Scan for the cell matching the given text and deliver its [x, y] coordinate at center. 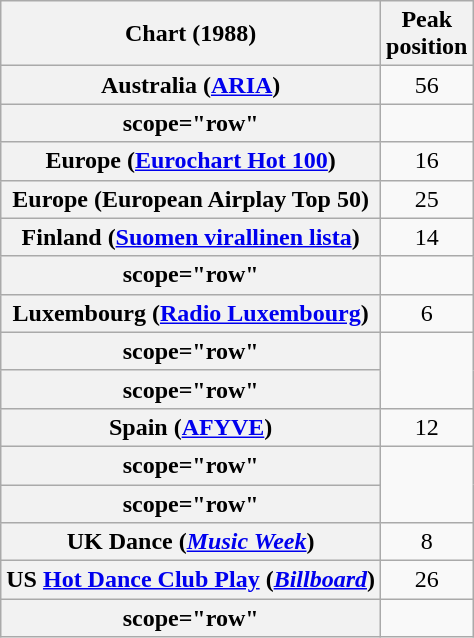
56 [427, 85]
Peakposition [427, 34]
Europe (Eurochart Hot 100) [191, 161]
14 [427, 237]
UK Dance (Music Week) [191, 542]
26 [427, 580]
6 [427, 313]
8 [427, 542]
Australia (ARIA) [191, 85]
Chart (1988) [191, 34]
Luxembourg (Radio Luxembourg) [191, 313]
Spain (AFYVE) [191, 427]
25 [427, 199]
16 [427, 161]
Europe (European Airplay Top 50) [191, 199]
Finland (Suomen virallinen lista) [191, 237]
12 [427, 427]
US Hot Dance Club Play (Billboard) [191, 580]
